Return the (x, y) coordinate for the center point of the cell that contains the specified text.  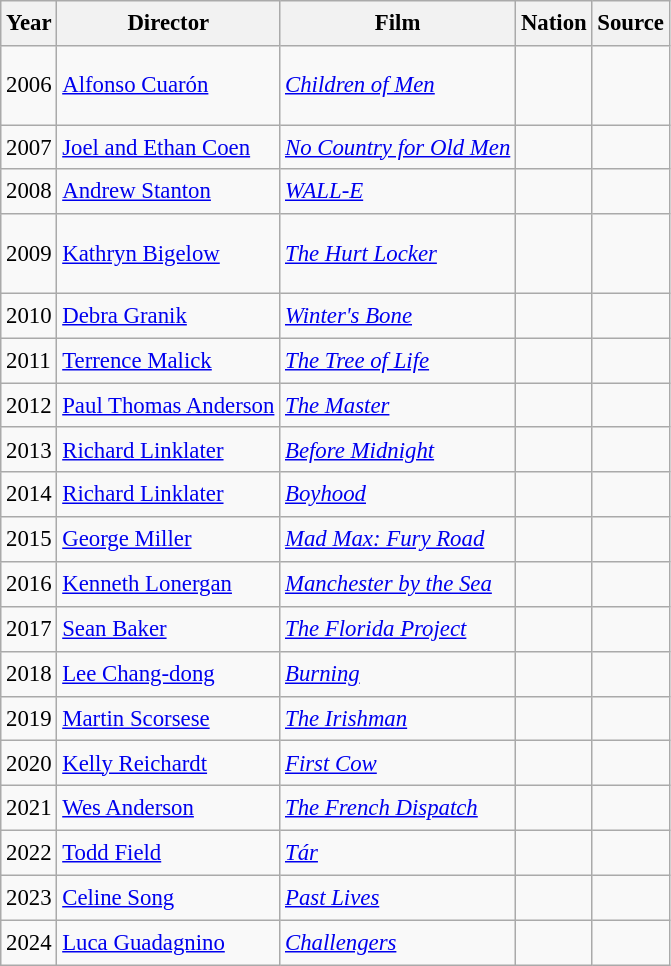
The Master (398, 406)
Alfonso Cuarón (168, 86)
Kelly Reichardt (168, 764)
George Miller (168, 540)
WALL-E (398, 192)
2015 (29, 540)
Joel and Ethan Coen (168, 148)
Debra Granik (168, 316)
2016 (29, 584)
Celine Song (168, 898)
2011 (29, 360)
Children of Men (398, 86)
No Country for Old Men (398, 148)
2014 (29, 494)
2006 (29, 86)
First Cow (398, 764)
Andrew Stanton (168, 192)
2010 (29, 316)
Luca Guadagnino (168, 942)
Year (29, 24)
Kathryn Bigelow (168, 254)
2008 (29, 192)
Past Lives (398, 898)
The French Dispatch (398, 808)
2012 (29, 406)
Todd Field (168, 854)
2009 (29, 254)
Lee Chang-dong (168, 674)
Burning (398, 674)
2013 (29, 450)
2007 (29, 148)
2019 (29, 718)
2021 (29, 808)
Director (168, 24)
Tár (398, 854)
Manchester by the Sea (398, 584)
Mad Max: Fury Road (398, 540)
Film (398, 24)
The Florida Project (398, 630)
2020 (29, 764)
2022 (29, 854)
2024 (29, 942)
The Hurt Locker (398, 254)
Boyhood (398, 494)
Martin Scorsese (168, 718)
The Tree of Life (398, 360)
Kenneth Lonergan (168, 584)
Winter's Bone (398, 316)
Paul Thomas Anderson (168, 406)
2017 (29, 630)
Challengers (398, 942)
Sean Baker (168, 630)
Terrence Malick (168, 360)
Nation (554, 24)
Wes Anderson (168, 808)
The Irishman (398, 718)
2023 (29, 898)
Source (630, 24)
Before Midnight (398, 450)
2018 (29, 674)
